Identify which cell holds the provided text, then report its [x, y] central coordinate. 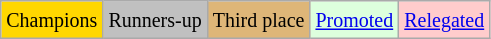
Third place [258, 20]
Promoted [354, 20]
Relegated [444, 20]
Runners-up [155, 20]
Champions [52, 20]
